Find where the given text appears and provide that cell's center as [X, Y] coordinate. 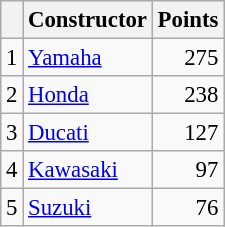
Ducati [88, 133]
97 [188, 170]
1 [12, 58]
Kawasaki [88, 170]
275 [188, 58]
5 [12, 208]
76 [188, 208]
Yamaha [88, 58]
127 [188, 133]
Points [188, 20]
Honda [88, 95]
3 [12, 133]
2 [12, 95]
Suzuki [88, 208]
4 [12, 170]
238 [188, 95]
Constructor [88, 20]
